Detect which cell encompasses the target text, then output its (x, y) center coordinate. 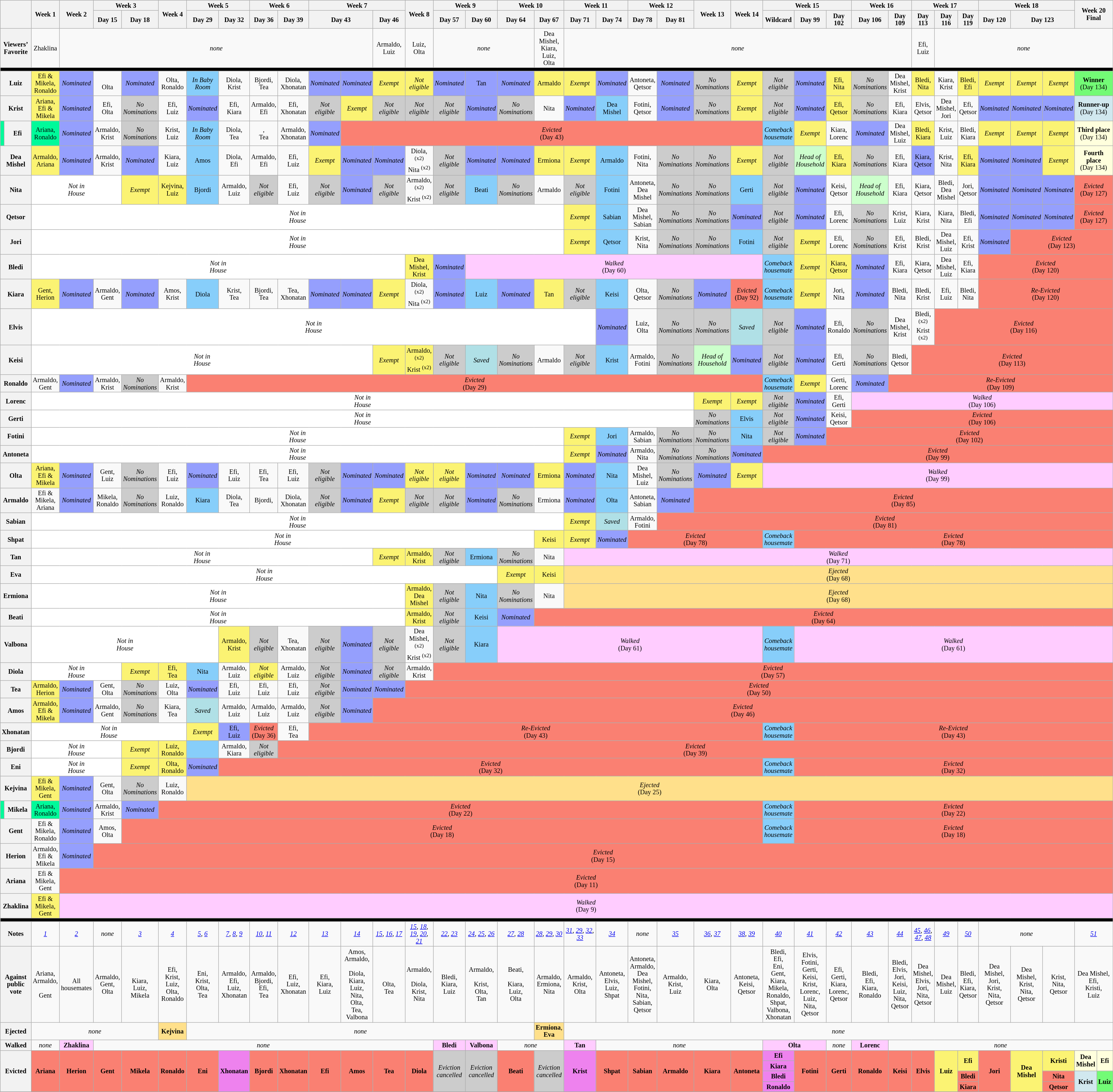
Day 123 (1043, 19)
Allhousemates (76, 984)
Day 15 (107, 19)
Week 8 (419, 14)
Gent,Herion (45, 294)
Week 7 (357, 5)
Evicted(Day 113) (1012, 359)
Kiara,Olta (712, 984)
38, 39 (746, 934)
Dea Mishel,Krist,Nita,Qetsor (1026, 984)
2 (76, 934)
14 (357, 934)
Day 120 (995, 19)
Armaldo,Gent,Olta (107, 984)
Evicted(Day 29) (475, 383)
Week 6 (279, 5)
Week 3 (126, 5)
45, 46, 47, 48 (923, 934)
27, 28 (516, 934)
Armaldo,Krist,Olta,Tan (481, 984)
Evicted(Day 106) (982, 418)
Evicted(Day 99) (938, 454)
Walked(Day 106) (982, 401)
Evicted(Day 64) (823, 617)
Eva (16, 575)
Beati,Kiara,Luiz,Olta (516, 984)
Efi,Luiz,Xhonatan (293, 984)
Kiara,Luiz (173, 160)
Day 64 (516, 19)
Armaldo,Nita (643, 454)
Armaldo,Efi,Luiz,Xhonatan (234, 984)
Kiara,Lorenc (839, 133)
Antoneta,Elvis,Luiz,Shpat (612, 984)
Antoneta,Qetsor (643, 83)
Winner(Day 134) (1094, 83)
Antoneta,Sabian (643, 500)
36, 37 (712, 934)
7, 8, 9 (234, 934)
Walked(Day 60) (614, 266)
Day 113 (923, 19)
Kristi (1059, 1061)
Amos,Krist (173, 294)
Evicted(Day 11) (586, 881)
Kiara,Tea (173, 711)
12 (293, 934)
Olta,Tea (389, 984)
Gent,Luiz (107, 475)
43 (870, 934)
Efi,Krist,Luiz,Olta,Ronaldo (173, 984)
Day 109 (900, 19)
5, 6 (202, 934)
Day 116 (946, 19)
Amos,Olta (107, 831)
Week 11 (596, 5)
Kiara,Luiz,Mikela (140, 984)
35 (675, 934)
Week 9 (465, 5)
Efi,Xhonatan (293, 108)
Day 99 (810, 19)
Day 43 (341, 19)
Evicted(Day 50) (759, 689)
Fotini,Nita (643, 160)
49 (946, 934)
Week 1 (45, 14)
4 (173, 934)
Walked(Day 99) (938, 475)
Runner-up(Day 134) (1094, 108)
Evicted(Day 102) (969, 436)
Dea Mishel,Jori (946, 108)
Jori,Nita (839, 294)
Walked(Day 9) (586, 906)
Day 71 (580, 19)
50 (968, 934)
Viewers’Favorite (16, 48)
Evicted(Day 15) (603, 856)
28, 29, 30 (549, 934)
Day 39 (293, 19)
Evicted(Day 43) (552, 133)
Armaldo,Bjordi,Efi,Tea (264, 984)
Day 81 (675, 19)
41 (810, 934)
Armaldo,Herion (45, 689)
Re-Evicted(Day 109) (1000, 383)
31, 29, 32, 33 (580, 934)
Evicted(Day 85) (903, 500)
Elvis,Fotini,Gerti,Keisi,Krist,Lorenc,Luiz,Nita,Qetsor (810, 984)
Evicted(Day 39) (695, 749)
15, 16, 17 (389, 934)
Day 106 (870, 19)
Re-Evicted(Day 120) (1046, 294)
Week 10 (531, 5)
Armaldo,Sabian (643, 436)
Week 13 (712, 14)
Day 18 (140, 19)
Eni,Krist,Olta,Tea (202, 984)
Dea Mishel,Kiara,Luiz,Olta (549, 48)
Day 36 (264, 19)
Armaldo,Krist,Olta (580, 984)
Week 12 (661, 5)
Evicted(Day 116) (1024, 327)
Armaldo,Diola,Krist,Nita (419, 984)
Jori,Qetsor (968, 189)
Third place(Day 134) (1094, 133)
Bledi,Qetsor (900, 359)
Bledi,Dea Mishel (946, 189)
Armaldo,Xhonatan (293, 133)
Walked (16, 1045)
Bledi, (x2)Krist (x2) (923, 327)
Evicted(Day 92) (746, 294)
Week 17 (945, 5)
22, 23 (449, 934)
Bledi,Kiara,Luiz (449, 984)
Armaldo,Dea Mishel (419, 595)
Kiara,Nita (946, 217)
Bledi,Efi,Kiara,Qetsor (968, 984)
Day 119 (968, 19)
42 (839, 934)
Bledi,Efi,Kiara,Ronaldo (870, 984)
Day 57 (449, 19)
24, 25, 26 (481, 934)
1 (45, 934)
Armaldo,Ermiona,Nita (549, 984)
Evicted(Day 57) (773, 671)
13 (325, 934)
Week 2 (76, 14)
Evicted(Day 36) (264, 732)
Krist,Nita,Qetsor (1059, 984)
Dea Mishel,Elvis,Jori,Nita,Qetsor (923, 984)
Elvis,Qetsor (923, 108)
Efi,Gerti,Kiara,Lorenc,Qetsor (839, 984)
Wildcard (779, 19)
Evicted(Day 46) (743, 711)
Fotini,Qetsor (643, 108)
Week 16 (881, 5)
Ermiona,Eva (549, 1031)
Olta,Qetsor (643, 294)
Week 5 (218, 5)
Day 67 (549, 19)
44 (900, 934)
Week 18 (1026, 5)
Efi,Kiara,Luiz (325, 984)
3 (140, 934)
Week 20Final (1094, 14)
Evicted(Day 81) (885, 522)
Evicted(Day 123) (1062, 242)
Bledi,Efi,Eni,Gent,Kiara,Mikela,Ronaldo,Shpat,Valbona,Xhonatan (779, 984)
15, 18, 19, 20, 21 (419, 934)
Bledi,Elvis,Jori,Keisi,Luiz,Nita,Qetsor (900, 984)
Gerti,Lorenc (839, 383)
Dea Mishel,Efi,Kristi,Luiz (1094, 984)
Evicted(Day 120) (1046, 266)
Mikela,Ronaldo (107, 500)
Efi,Olta (107, 108)
Armaldo,Krist,Luiz (675, 984)
10, 11 (264, 934)
Efi & Mikela,Ariana (45, 500)
34 (612, 934)
Day 78 (643, 19)
Day 32 (234, 19)
Ariana,Armaldo,Gent (45, 984)
40 (779, 934)
Efi,Nita (839, 83)
Dea Mishel,Sabian (643, 217)
Day 60 (481, 19)
Antoneta,Armaldo,Dea Mishel,Fotini,Nita,Sabian,Qetsor (643, 984)
Againstpublic vote (16, 984)
Antoneta,Dea Mishel (643, 189)
Day 46 (389, 19)
Antoneta,Keisi,Qetsor (746, 984)
Amos,Armaldo,Diola,Kiara,Luiz,Nita,Olta,Tea,Valbona (357, 984)
Ejected (16, 1031)
Day 74 (612, 19)
Evicted (16, 1071)
Fourth place(Day 134) (1094, 160)
Efi,Ronaldo (839, 327)
Notes (16, 934)
Diola,Efi (234, 160)
Week 14 (746, 14)
Kejvina,Luiz (173, 189)
Dea Mishel, (x2)Krist (x2) (419, 644)
Armaldo,Ariana (45, 160)
Week 15 (807, 5)
Week 4 (173, 14)
Day 29 (202, 19)
Diola,Krist (234, 83)
,Tea (264, 133)
Day 102 (839, 19)
51 (1094, 934)
Dea Mishel,Jori,Krist,Nita,Qetsor (995, 984)
Krist,Tea (234, 294)
Bjordi, (264, 500)
Walked(Day 71) (838, 557)
Ejected(Day 25) (650, 788)
Armaldo,Kiara (234, 749)
